Capture the cell that displays the provided text and extract its [X, Y] central coordinate. 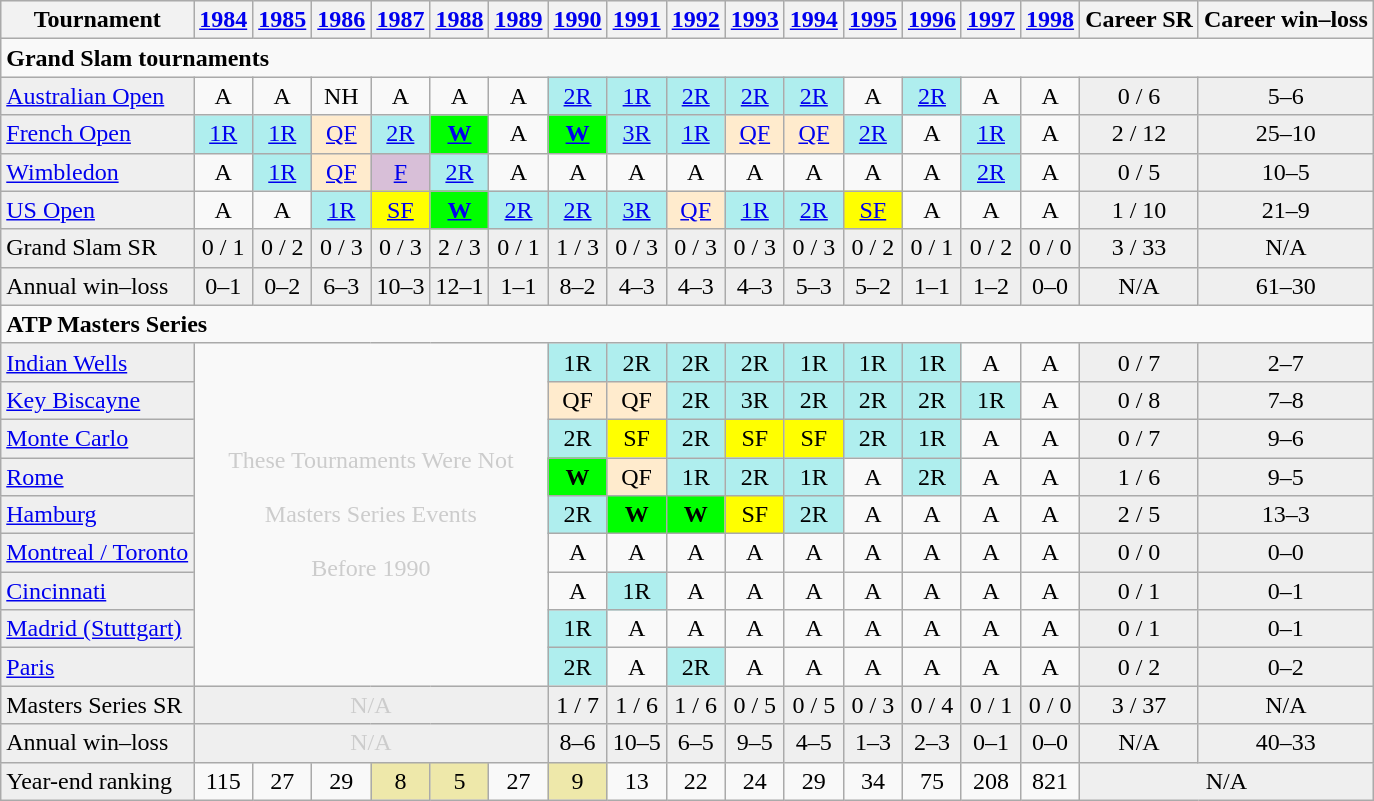
1989 [518, 20]
10–3 [400, 286]
F [400, 172]
1–2 [990, 286]
1–3 [872, 743]
2 / 5 [1140, 515]
1998 [1050, 20]
1997 [990, 20]
1996 [932, 20]
75 [932, 781]
5–6 [1286, 96]
Career SR [1140, 20]
1 / 7 [578, 705]
61–30 [1286, 286]
115 [224, 781]
NH [342, 96]
French Open [98, 134]
2–7 [1286, 362]
1988 [460, 20]
Monte Carlo [98, 438]
1993 [754, 20]
8–6 [578, 743]
208 [990, 781]
2–3 [932, 743]
Rome [98, 477]
Wimbledon [98, 172]
1984 [224, 20]
12–1 [460, 286]
8 [400, 781]
6–5 [696, 743]
25–10 [1286, 134]
6–3 [342, 286]
1 / 3 [578, 248]
Indian Wells [98, 362]
9 [578, 781]
1992 [696, 20]
13–3 [1286, 515]
Year-end ranking [98, 781]
1990 [578, 20]
Career win–loss [1286, 20]
These Tournaments Were NotMasters Series EventsBefore 1990 [371, 514]
21–9 [1286, 210]
22 [696, 781]
1994 [814, 20]
1987 [400, 20]
1986 [342, 20]
Australian Open [98, 96]
7–8 [1286, 400]
Grand Slam tournaments [688, 58]
Paris [98, 667]
Key Biscayne [98, 400]
1991 [636, 20]
Cincinnati [98, 591]
9–6 [1286, 438]
5–3 [814, 286]
1 / 10 [1140, 210]
US Open [98, 210]
8–2 [578, 286]
3 / 33 [1140, 248]
Hamburg [98, 515]
0 / 8 [1140, 400]
821 [1050, 781]
5–2 [872, 286]
40–33 [1286, 743]
Grand Slam SR [98, 248]
Madrid (Stuttgart) [98, 629]
ATP Masters Series [688, 324]
34 [872, 781]
13 [636, 781]
2 / 12 [1140, 134]
2 / 3 [460, 248]
1985 [282, 20]
Masters Series SR [98, 705]
4–5 [814, 743]
24 [754, 781]
5 [460, 781]
Montreal / Toronto [98, 553]
3 / 37 [1140, 705]
Tournament [98, 20]
1995 [872, 20]
0 / 4 [932, 705]
0 / 6 [1140, 96]
